Search for the cell housing the specified text and yield its [x, y] center coordinate. 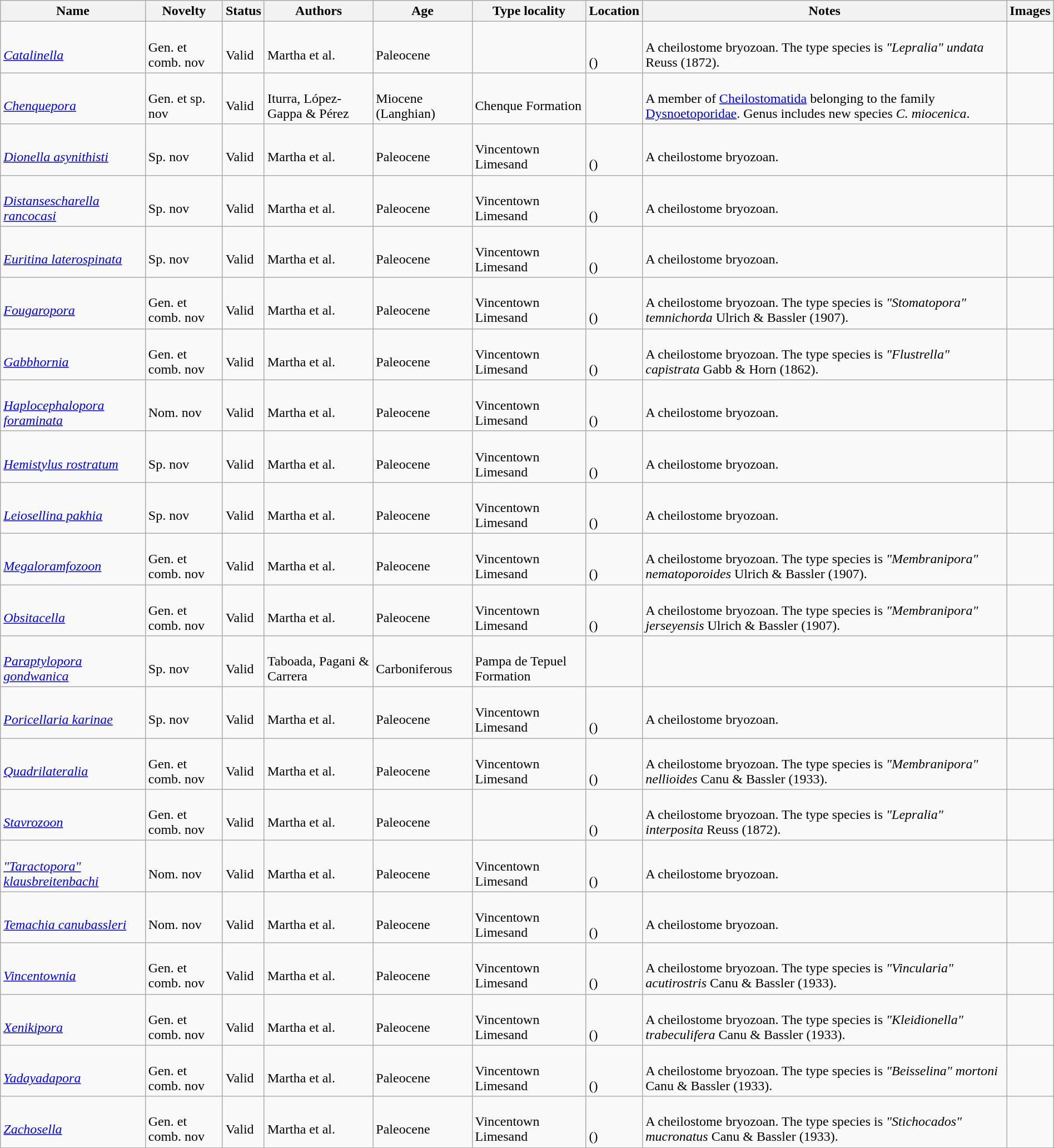
Iturra, López-Gappa & Pérez [318, 98]
Fougaropora [73, 303]
"Taractopora" klausbreitenbachi [73, 866]
Obsitacella [73, 610]
A cheilostome bryozoan. The type species is "Beisselina" mortoni Canu & Bassler (1933). [825, 1071]
A cheilostome bryozoan. The type species is "Flustrella" capistrata Gabb & Horn (1862). [825, 354]
Yadayadapora [73, 1071]
Carboniferous [422, 662]
Images [1030, 11]
Catalinella [73, 47]
A cheilostome bryozoan. The type species is "Lepralia" undata Reuss (1872). [825, 47]
Taboada, Pagani & Carrera [318, 662]
Hemistylus rostratum [73, 456]
Notes [825, 11]
Distansescharella rancocasi [73, 201]
Chenque Formation [529, 98]
A cheilostome bryozoan. The type species is "Membranipora" jerseyensis Ulrich & Bassler (1907). [825, 610]
Gen. et sp. nov [183, 98]
Quadrilateralia [73, 764]
Stavrozoon [73, 815]
Paraptylopora gondwanica [73, 662]
A cheilostome bryozoan. The type species is "Membranipora" nematoporoides Ulrich & Bassler (1907). [825, 559]
Temachia canubassleri [73, 917]
A cheilostome bryozoan. The type species is "Vincularia" acutirostris Canu & Bassler (1933). [825, 968]
Novelty [183, 11]
Miocene (Langhian) [422, 98]
A member of Cheilostomatida belonging to the family Dysnoetoporidae. Genus includes new species C. miocenica. [825, 98]
Type locality [529, 11]
Pampa de Tepuel Formation [529, 662]
Age [422, 11]
Megaloramfozoon [73, 559]
Location [614, 11]
Name [73, 11]
Xenikipora [73, 1020]
Gabbhornia [73, 354]
A cheilostome bryozoan. The type species is "Membranipora" nellioides Canu & Bassler (1933). [825, 764]
Zachosella [73, 1122]
Vincentownia [73, 968]
Haplocephalopora foraminata [73, 405]
Chenquepora [73, 98]
A cheilostome bryozoan. The type species is "Stichocados" mucronatus Canu & Bassler (1933). [825, 1122]
Poricellaria karinae [73, 713]
Status [243, 11]
Dionella asynithisti [73, 150]
A cheilostome bryozoan. The type species is "Lepralia" interposita Reuss (1872). [825, 815]
A cheilostome bryozoan. The type species is "Stomatopora" temnichorda Ulrich & Bassler (1907). [825, 303]
A cheilostome bryozoan. The type species is "Kleidionella" trabeculifera Canu & Bassler (1933). [825, 1020]
Euritina laterospinata [73, 252]
Authors [318, 11]
Leiosellina pakhia [73, 508]
